Return (x, y) of the center of cell containing provided text 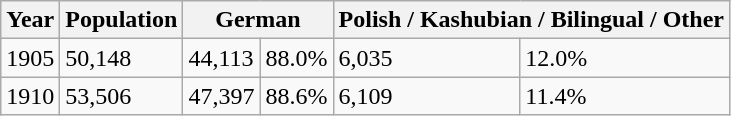
44,113 (222, 58)
1910 (30, 96)
47,397 (222, 96)
88.0% (296, 58)
50,148 (122, 58)
6,109 (426, 96)
Population (122, 20)
6,035 (426, 58)
11.4% (625, 96)
12.0% (625, 58)
88.6% (296, 96)
Polish / Kashubian / Bilingual / Other (532, 20)
German (258, 20)
1905 (30, 58)
Year (30, 20)
53,506 (122, 96)
